From the cell containing the given text, extract its center point as [X, Y] coordinate. 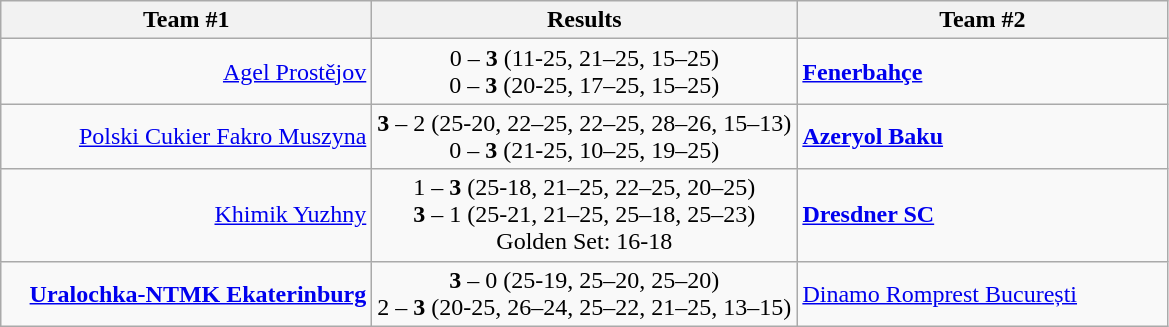
Fenerbahçe [982, 72]
Uralochka-NTMK Ekaterinburg [186, 294]
3 – 2 (25-20, 22–25, 22–25, 28–26, 15–13) 0 – 3 (21-25, 10–25, 19–25) [584, 136]
Agel Prostějov [186, 72]
Dinamo Romprest București [982, 294]
Dresdner SC [982, 215]
Team #2 [982, 20]
1 – 3 (25-18, 21–25, 22–25, 20–25) 3 – 1 (25-21, 21–25, 25–18, 25–23) Golden Set: 16-18 [584, 215]
Khimik Yuzhny [186, 215]
Azeryol Baku [982, 136]
Polski Cukier Fakro Muszyna [186, 136]
3 – 0 (25-19, 25–20, 25–20) 2 – 3 (20-25, 26–24, 25–22, 21–25, 13–15) [584, 294]
Results [584, 20]
0 – 3 (11-25, 21–25, 15–25) 0 – 3 (20-25, 17–25, 15–25) [584, 72]
Team #1 [186, 20]
